Scan for the cell matching the given text and deliver its (x, y) coordinate at center. 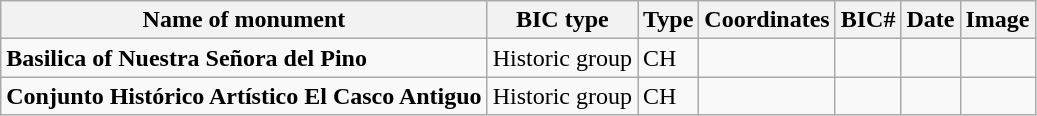
BIC# (868, 20)
Name of monument (244, 20)
Type (668, 20)
Basilica of Nuestra Señora del Pino (244, 58)
Image (998, 20)
Date (930, 20)
BIC type (562, 20)
Conjunto Histórico Artístico El Casco Antiguo (244, 96)
Coordinates (767, 20)
